Capture the cell that displays the provided text and extract its [x, y] central coordinate. 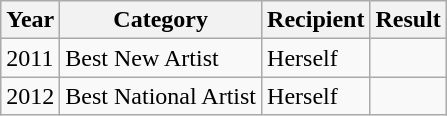
Recipient [316, 20]
Category [161, 20]
Result [408, 20]
Best National Artist [161, 96]
Year [30, 20]
Best New Artist [161, 58]
2012 [30, 96]
2011 [30, 58]
